Search for the cell housing the specified text and yield its (X, Y) center coordinate. 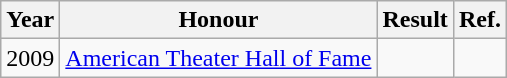
American Theater Hall of Fame (218, 58)
2009 (30, 58)
Year (30, 20)
Result (415, 20)
Honour (218, 20)
Ref. (480, 20)
